Return the [x, y] coordinate for the center point of the cell that contains the specified text.  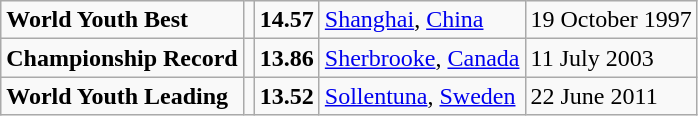
Sherbrooke, Canada [422, 58]
World Youth Leading [122, 96]
Shanghai, China [422, 20]
11 July 2003 [611, 58]
14.57 [286, 20]
World Youth Best [122, 20]
22 June 2011 [611, 96]
Sollentuna, Sweden [422, 96]
Championship Record [122, 58]
13.86 [286, 58]
13.52 [286, 96]
19 October 1997 [611, 20]
